Locate the cell with the specified text and output its (X, Y) center coordinate. 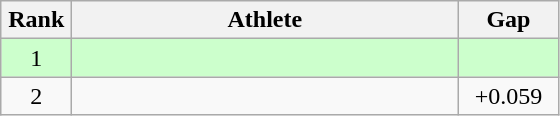
2 (36, 96)
1 (36, 58)
Athlete (265, 20)
Gap (508, 20)
+0.059 (508, 96)
Rank (36, 20)
